Detect which cell encompasses the target text, then output its [X, Y] center coordinate. 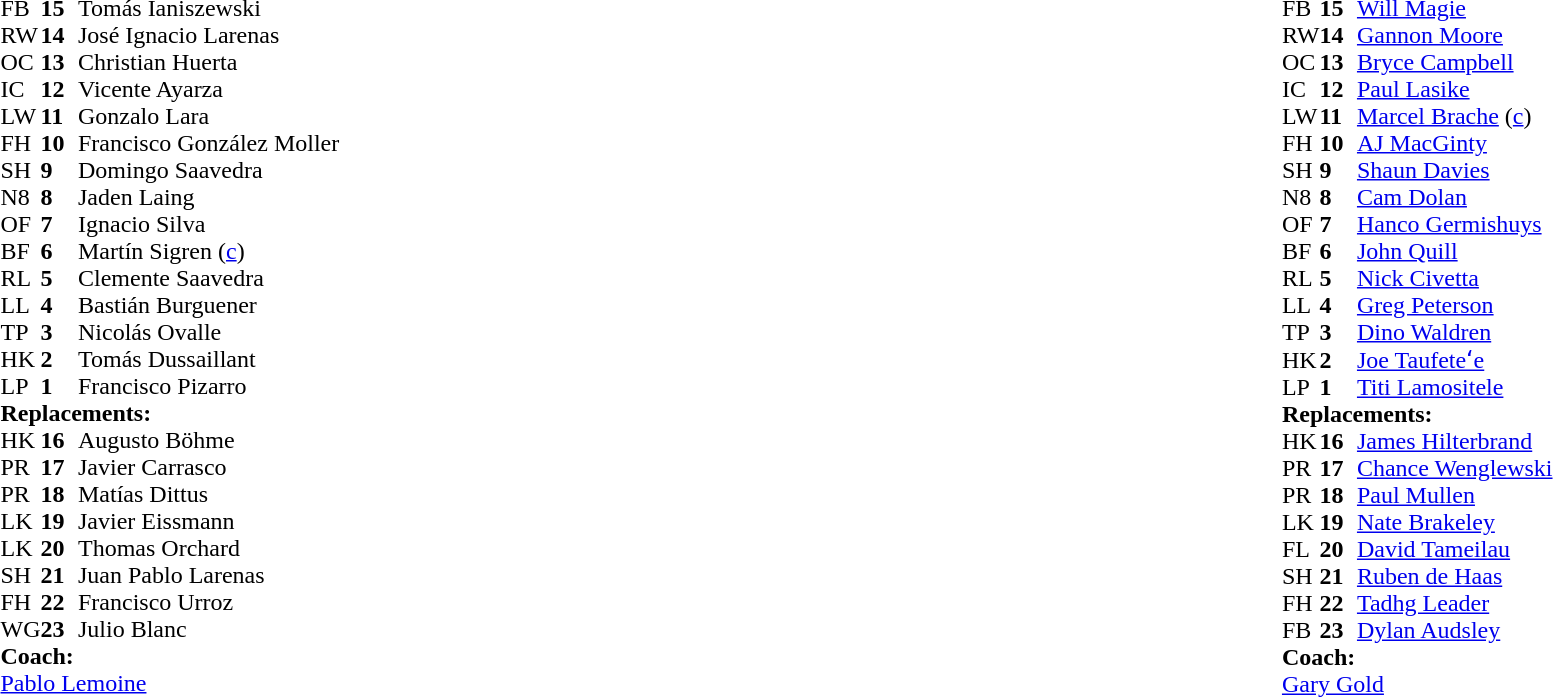
Francisco Urroz [208, 602]
Augusto Böhme [208, 440]
Joe Taufeteʻe [1455, 360]
Paul Lasike [1455, 90]
Nicolás Ovalle [208, 332]
Nate Brakeley [1455, 522]
Francisco Pizarro [208, 386]
Martín Sigren (c) [208, 252]
Titi Lamositele [1455, 388]
John Quill [1455, 252]
David Tameilau [1455, 550]
Gannon Moore [1455, 36]
Matías Dittus [208, 494]
Chance Wenglewski [1455, 468]
Javier Eissmann [208, 522]
FL [1301, 550]
AJ MacGinty [1455, 144]
Ignacio Silva [208, 224]
Tadhg Leader [1455, 604]
Jaden Laing [208, 198]
Juan Pablo Larenas [208, 576]
Vicente Ayarza [208, 90]
Dino Waldren [1455, 332]
Thomas Orchard [208, 548]
Shaun Davies [1455, 170]
Gonzalo Lara [208, 116]
José Ignacio Larenas [208, 36]
Domingo Saavedra [208, 170]
FB [1301, 630]
Julio Blanc [208, 630]
Nick Civetta [1455, 278]
Bryce Campbell [1455, 62]
Francisco González Moller [208, 144]
Christian Huerta [208, 62]
Hanco Germishuys [1455, 224]
Paul Mullen [1455, 496]
Ruben de Haas [1455, 576]
James Hilterbrand [1455, 442]
Tomás Dussaillant [208, 360]
Clemente Saavedra [208, 278]
WG [20, 630]
Marcel Brache (c) [1455, 116]
Pablo Lemoine [170, 684]
Greg Peterson [1455, 306]
Javier Carrasco [208, 468]
Dylan Audsley [1455, 630]
Bastián Burguener [208, 306]
Cam Dolan [1455, 198]
